Identify which cell holds the provided text, then report its [X, Y] central coordinate. 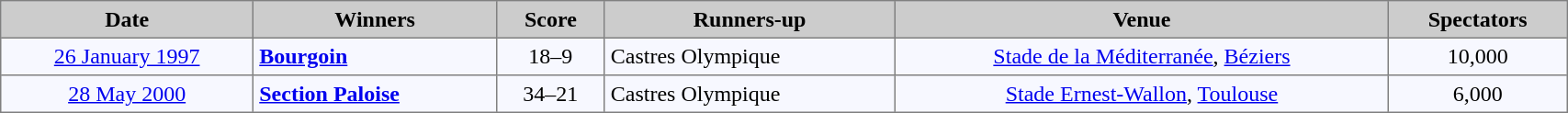
34–21 [551, 94]
Runners-up [750, 19]
Winners [375, 19]
28 May 2000 [127, 94]
Stade de la Méditerranée, Béziers [1141, 56]
Date [127, 19]
6,000 [1478, 94]
10,000 [1478, 56]
Venue [1141, 19]
18–9 [551, 56]
Score [551, 19]
26 January 1997 [127, 56]
Spectators [1478, 19]
Stade Ernest-Wallon, Toulouse [1141, 94]
Bourgoin [375, 56]
Section Paloise [375, 94]
